Identify which cell holds the provided text, then report its (X, Y) central coordinate. 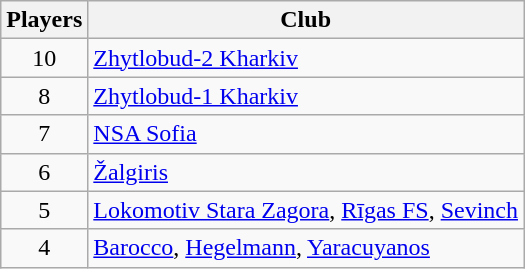
Zhytlobud-2 Kharkiv (306, 58)
10 (44, 58)
Club (306, 20)
Zhytlobud-1 Kharkiv (306, 96)
Žalgiris (306, 172)
4 (44, 248)
Players (44, 20)
Lokomotiv Stara Zagora, Rīgas FS, Sevinch (306, 210)
6 (44, 172)
8 (44, 96)
NSA Sofia (306, 134)
Barocco, Hegelmann, Yaracuyanos (306, 248)
7 (44, 134)
5 (44, 210)
